Identify which cell holds the provided text, then report its (X, Y) central coordinate. 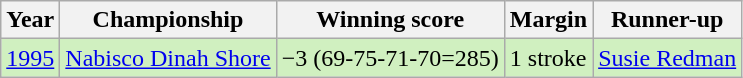
Nabisco Dinah Shore (168, 58)
Championship (168, 20)
Winning score (390, 20)
Margin (548, 20)
Year (30, 20)
Susie Redman (668, 58)
−3 (69-75-71-70=285) (390, 58)
1 stroke (548, 58)
1995 (30, 58)
Runner-up (668, 20)
